Pinpoint the cell where the given text exists, returning its [x, y] midpoint coordinate. 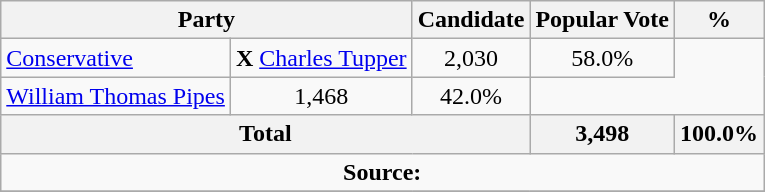
Source: [382, 172]
3,498 [602, 134]
Candidate [471, 20]
2,030 [471, 58]
Popular Vote [602, 20]
William Thomas Pipes [116, 96]
Total [266, 134]
42.0% [471, 96]
58.0% [602, 58]
Party [206, 20]
% [720, 20]
100.0% [720, 134]
Conservative [116, 58]
X Charles Tupper [321, 58]
1,468 [321, 96]
